From the cell containing the given text, extract its center point as [X, Y] coordinate. 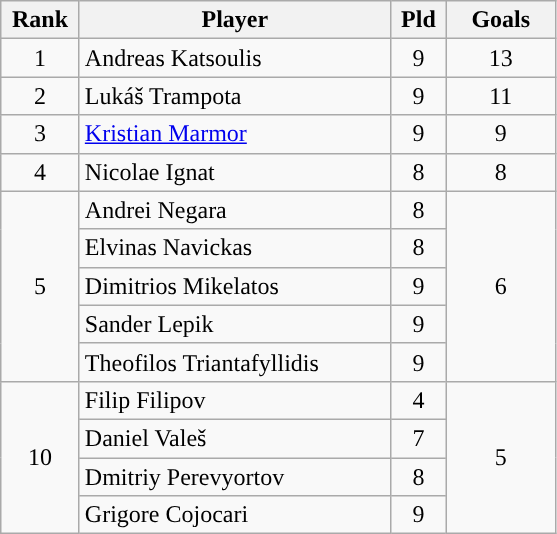
Dmitriy Perevyortov [234, 477]
Filip Filipov [234, 400]
Goals [500, 20]
Pld [418, 20]
1 [40, 58]
Daniel Valeš [234, 438]
11 [500, 96]
13 [500, 58]
Theofilos Triantafyllidis [234, 362]
Elvinas Navickas [234, 248]
Rank [40, 20]
Kristian Marmor [234, 134]
Lukáš Trampota [234, 96]
Dimitrios Mikelatos [234, 286]
2 [40, 96]
6 [500, 286]
Grigore Cojocari [234, 515]
3 [40, 134]
Andreas Katsoulis [234, 58]
Nicolae Ignat [234, 172]
10 [40, 457]
Player [234, 20]
Andrei Negara [234, 210]
7 [418, 438]
Sander Lepik [234, 324]
